Locate the cell with the specified text and output its (x, y) center coordinate. 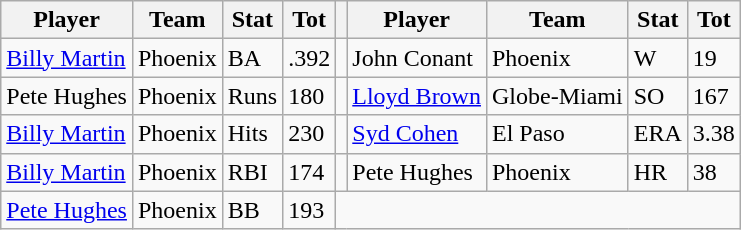
Runs (252, 96)
ERA (658, 134)
3.38 (714, 134)
.392 (310, 58)
19 (714, 58)
BB (252, 210)
180 (310, 96)
RBI (252, 172)
El Paso (557, 134)
HR (658, 172)
Syd Cohen (417, 134)
167 (714, 96)
230 (310, 134)
Hits (252, 134)
BA (252, 58)
SO (658, 96)
W (658, 58)
Lloyd Brown (417, 96)
193 (310, 210)
38 (714, 172)
John Conant (417, 58)
174 (310, 172)
Globe-Miami (557, 96)
